Extract the [x, y] coordinate from the center of the cell holding the provided text.  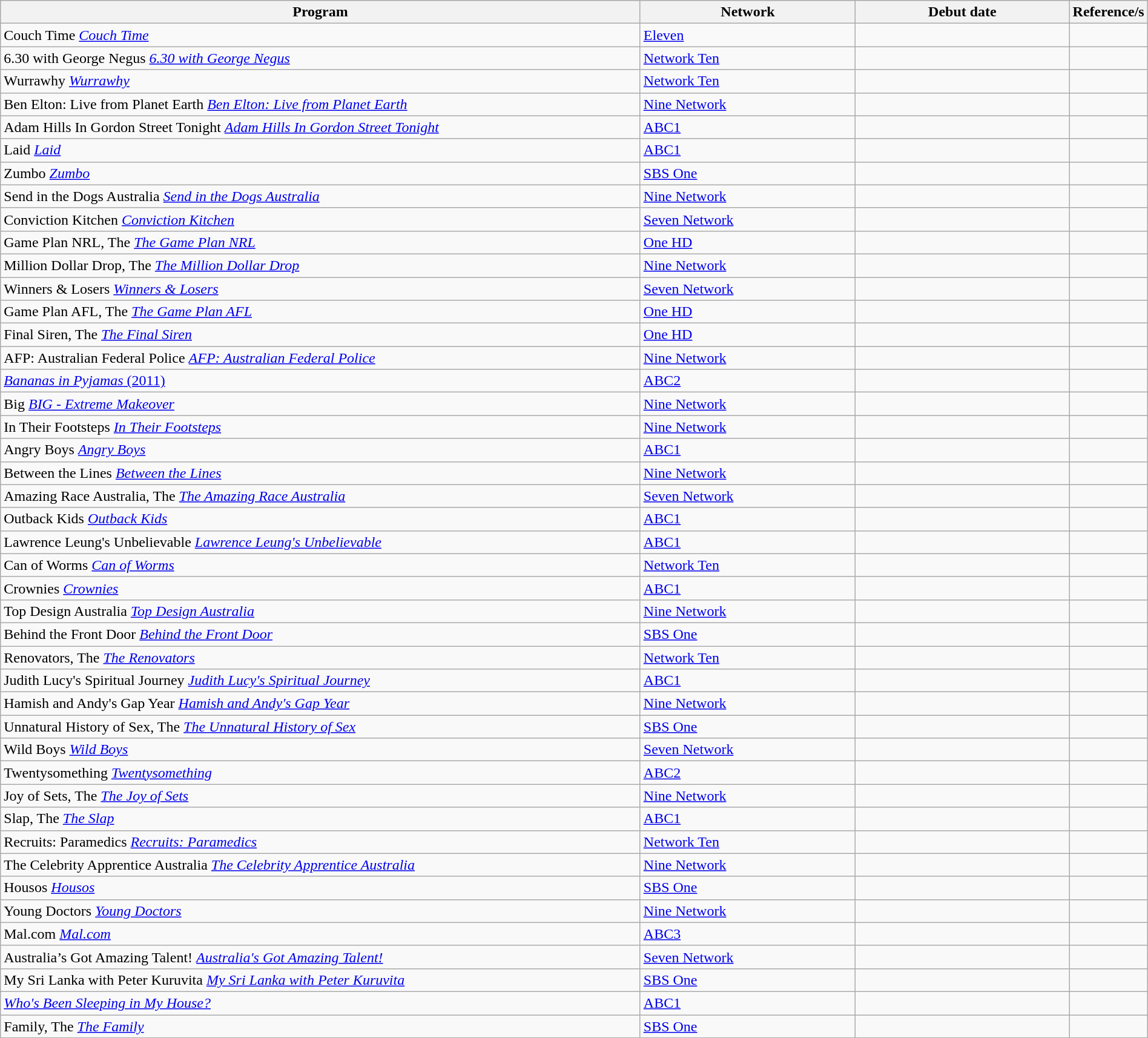
Joy of Sets, The The Joy of Sets [321, 796]
Couch Time Couch Time [321, 35]
Adam Hills In Gordon Street Tonight Adam Hills In Gordon Street Tonight [321, 127]
Family, The The Family [321, 1026]
Outback Kids Outback Kids [321, 519]
Program [321, 12]
Australia’s Got Amazing Talent! Australia's Got Amazing Talent! [321, 957]
Game Plan NRL, The The Game Plan NRL [321, 242]
Slap, The The Slap [321, 819]
Ben Elton: Live from Planet Earth Ben Elton: Live from Planet Earth [321, 104]
Send in the Dogs Australia Send in the Dogs Australia [321, 196]
Big BIG - Extreme Makeover [321, 404]
Young Doctors Young Doctors [321, 911]
Amazing Race Australia, The The Amazing Race Australia [321, 496]
Eleven [747, 35]
My Sri Lanka with Peter Kuruvita My Sri Lanka with Peter Kuruvita [321, 980]
Unnatural History of Sex, The The Unnatural History of Sex [321, 727]
Game Plan AFL, The The Game Plan AFL [321, 312]
ABC3 [747, 934]
Zumbo Zumbo [321, 173]
The Celebrity Apprentice Australia The Celebrity Apprentice Australia [321, 865]
Recruits: Paramedics Recruits: Paramedics [321, 842]
Wild Boys Wild Boys [321, 750]
Judith Lucy's Spiritual Journey Judith Lucy's Spiritual Journey [321, 681]
Angry Boys Angry Boys [321, 450]
Housos Housos [321, 888]
Can of Worms Can of Worms [321, 565]
Debut date [963, 12]
Hamish and Andy's Gap Year Hamish and Andy's Gap Year [321, 704]
Wurrawhy Wurrawhy [321, 81]
Winners & Losers Winners & Losers [321, 289]
Laid Laid [321, 150]
Lawrence Leung's Unbelievable Lawrence Leung's Unbelievable [321, 542]
Network [747, 12]
AFP: Australian Federal Police AFP: Australian Federal Police [321, 358]
Reference/s [1108, 12]
Bananas in Pyjamas (2011) [321, 381]
In Their Footsteps In Their Footsteps [321, 427]
Top Design Australia Top Design Australia [321, 611]
Million Dollar Drop, The The Million Dollar Drop [321, 265]
Between the Lines Between the Lines [321, 473]
Final Siren, The The Final Siren [321, 335]
6.30 with George Negus 6.30 with George Negus [321, 58]
Who's Been Sleeping in My House? [321, 1003]
Renovators, The The Renovators [321, 657]
Crownies Crownies [321, 588]
Twentysomething Twentysomething [321, 773]
Conviction Kitchen Conviction Kitchen [321, 219]
Behind the Front Door Behind the Front Door [321, 634]
Mal.com Mal.com [321, 934]
